From the cell containing the given text, extract its center point as (x, y) coordinate. 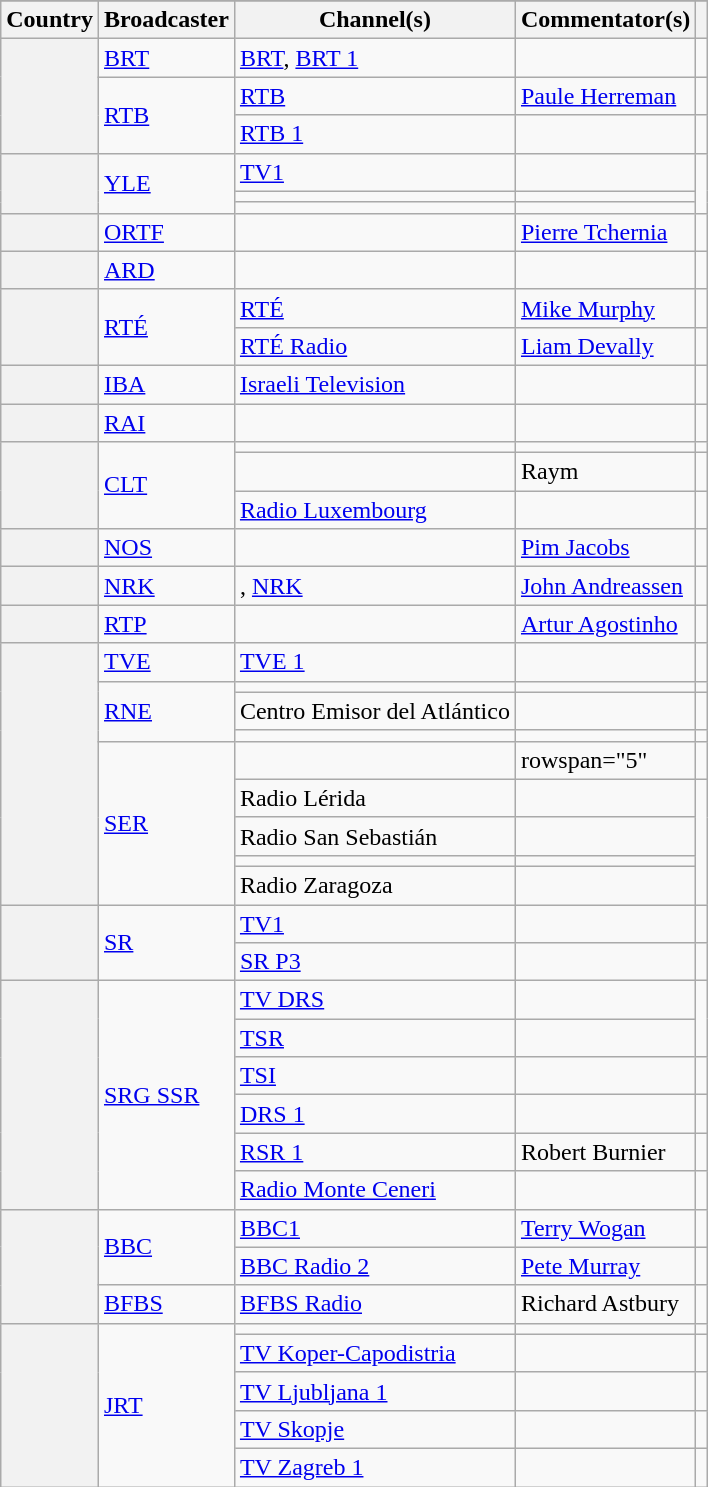
TV Zagreb 1 (374, 1467)
NOS (166, 548)
, NRK (374, 586)
TV Skopje (374, 1429)
ARD (166, 270)
BFBS (166, 1304)
BFBS Radio (374, 1304)
TVE (166, 662)
DRS 1 (374, 1114)
SR P3 (374, 962)
BRT (166, 58)
TVE 1 (374, 662)
NRK (166, 586)
Radio San Sebastián (374, 836)
Robert Burnier (605, 1152)
Terry Wogan (605, 1228)
Paule Herreman (605, 96)
RTP (166, 624)
rowspan="5" (605, 760)
SRG SSR (166, 1095)
Pim Jacobs (605, 548)
Broadcaster (166, 20)
IBA (166, 384)
Pierre Tchernia (605, 232)
TSR (374, 1038)
CLT (166, 486)
BBC Radio 2 (374, 1266)
Mike Murphy (605, 308)
John Andreassen (605, 586)
Pete Murray (605, 1266)
TV Ljubljana 1 (374, 1391)
SR (166, 942)
Radio Zaragoza (374, 885)
Commentator(s) (605, 20)
YLE (166, 183)
TSI (374, 1076)
RSR 1 (374, 1152)
Raym (605, 472)
Centro Emisor del Atlántico (374, 711)
TV Koper-Capodistria (374, 1353)
RTÉ Radio (374, 346)
BBC1 (374, 1228)
Radio Monte Ceneri (374, 1190)
RTB 1 (374, 134)
Israeli Television (374, 384)
Channel(s) (374, 20)
SER (166, 822)
ORTF (166, 232)
Liam Devally (605, 346)
BRT, BRT 1 (374, 58)
RNE (166, 711)
JRT (166, 1404)
Artur Agostinho (605, 624)
Richard Astbury (605, 1304)
Radio Lérida (374, 798)
Country (50, 20)
RAI (166, 423)
TV DRS (374, 1000)
Radio Luxembourg (374, 510)
BBC (166, 1247)
